Capture the cell that displays the provided text and extract its [x, y] central coordinate. 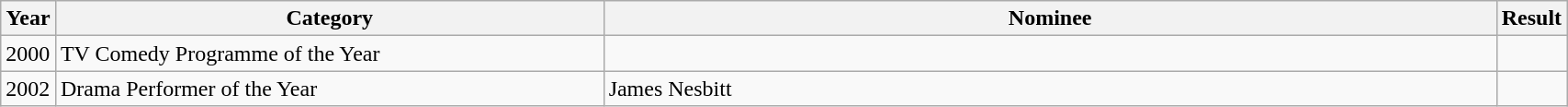
Drama Performer of the Year [329, 89]
2002 [28, 89]
TV Comedy Programme of the Year [329, 53]
Result [1531, 18]
Category [329, 18]
2000 [28, 53]
James Nesbitt [1050, 89]
Nominee [1050, 18]
Year [28, 18]
